Return (X, Y) of the center of cell containing provided text 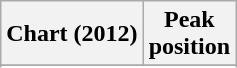
Chart (2012) (72, 34)
Peakposition (189, 34)
